Identify which cell holds the provided text, then report its [x, y] central coordinate. 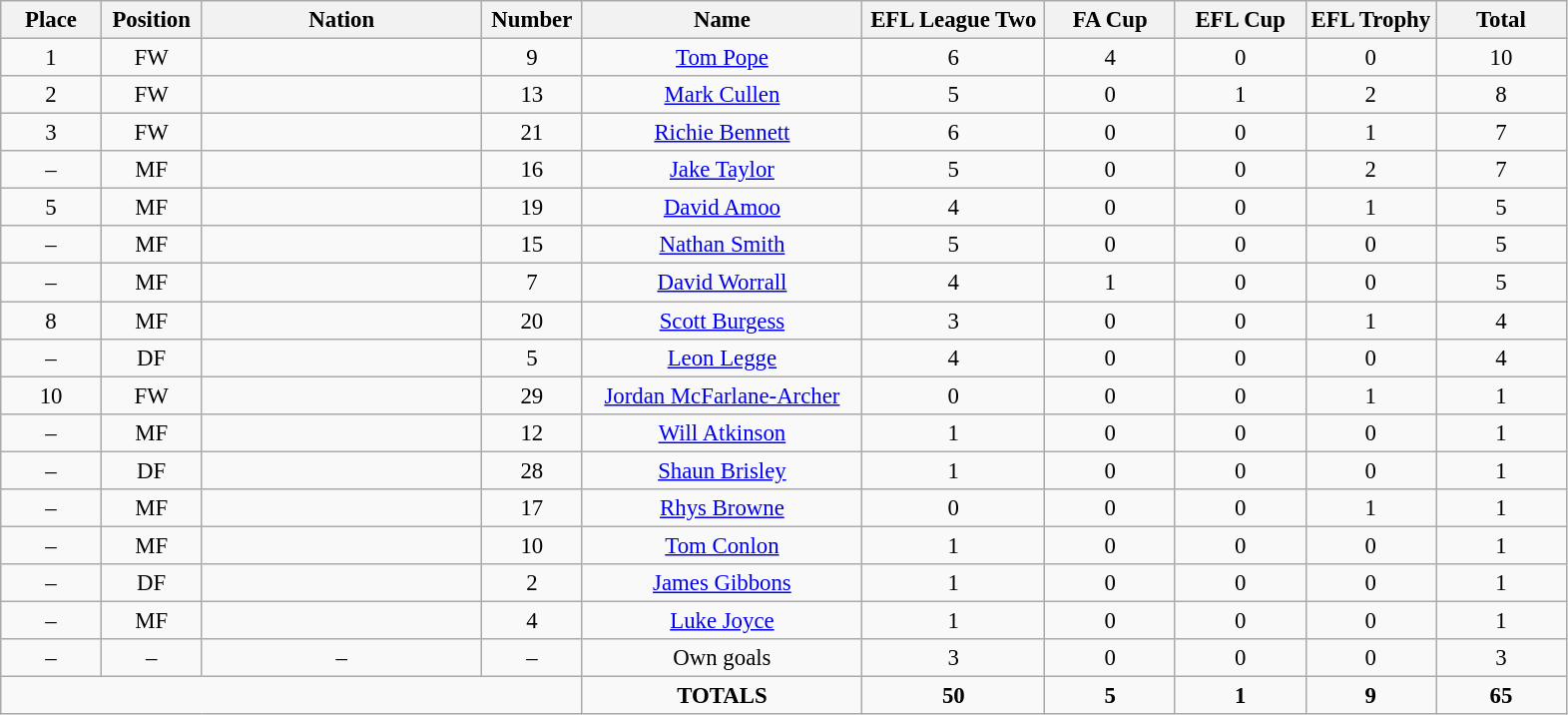
Nation [341, 20]
50 [954, 696]
20 [533, 321]
EFL Trophy [1371, 20]
Place [52, 20]
12 [533, 432]
Leon Legge [723, 357]
17 [533, 508]
David Worrall [723, 283]
Mark Cullen [723, 95]
Own goals [723, 658]
Number [533, 20]
Will Atkinson [723, 432]
David Amoo [723, 208]
Jake Taylor [723, 170]
15 [533, 245]
Tom Conlon [723, 545]
29 [533, 395]
TOTALS [723, 696]
13 [533, 95]
Total [1501, 20]
28 [533, 470]
Nathan Smith [723, 245]
EFL League Two [954, 20]
65 [1501, 696]
19 [533, 208]
Tom Pope [723, 58]
FA Cup [1110, 20]
Scott Burgess [723, 321]
Shaun Brisley [723, 470]
16 [533, 170]
Rhys Browne [723, 508]
Luke Joyce [723, 620]
Name [723, 20]
James Gibbons [723, 583]
21 [533, 133]
Richie Bennett [723, 133]
EFL Cup [1240, 20]
Jordan McFarlane-Archer [723, 395]
Position [152, 20]
